Extract the (x, y) coordinate from the center of the cell holding the provided text.  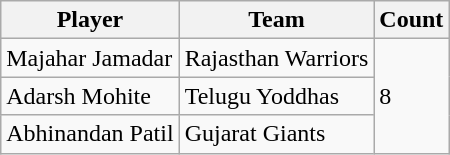
Count (412, 20)
Telugu Yoddhas (276, 96)
Abhinandan Patil (90, 134)
8 (412, 96)
Adarsh Mohite (90, 96)
Player (90, 20)
Majahar Jamadar (90, 58)
Gujarat Giants (276, 134)
Rajasthan Warriors (276, 58)
Team (276, 20)
